Pinpoint the cell where the given text exists, returning its (x, y) midpoint coordinate. 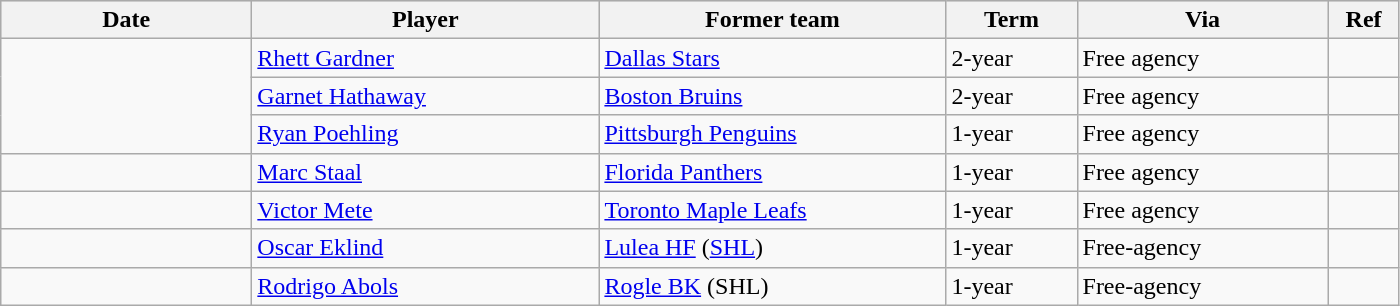
Term (1012, 20)
Ryan Poehling (426, 134)
Pittsburgh Penguins (772, 134)
Ref (1364, 20)
Victor Mete (426, 210)
Rhett Gardner (426, 58)
Via (1202, 20)
Rodrigo Abols (426, 286)
Former team (772, 20)
Toronto Maple Leafs (772, 210)
Garnet Hathaway (426, 96)
Lulea HF (SHL) (772, 248)
Boston Bruins (772, 96)
Date (126, 20)
Marc Staal (426, 172)
Rogle BK (SHL) (772, 286)
Dallas Stars (772, 58)
Oscar Eklind (426, 248)
Player (426, 20)
Florida Panthers (772, 172)
